Determine the (x, y) coordinate at the center of the cell enclosing the given text.  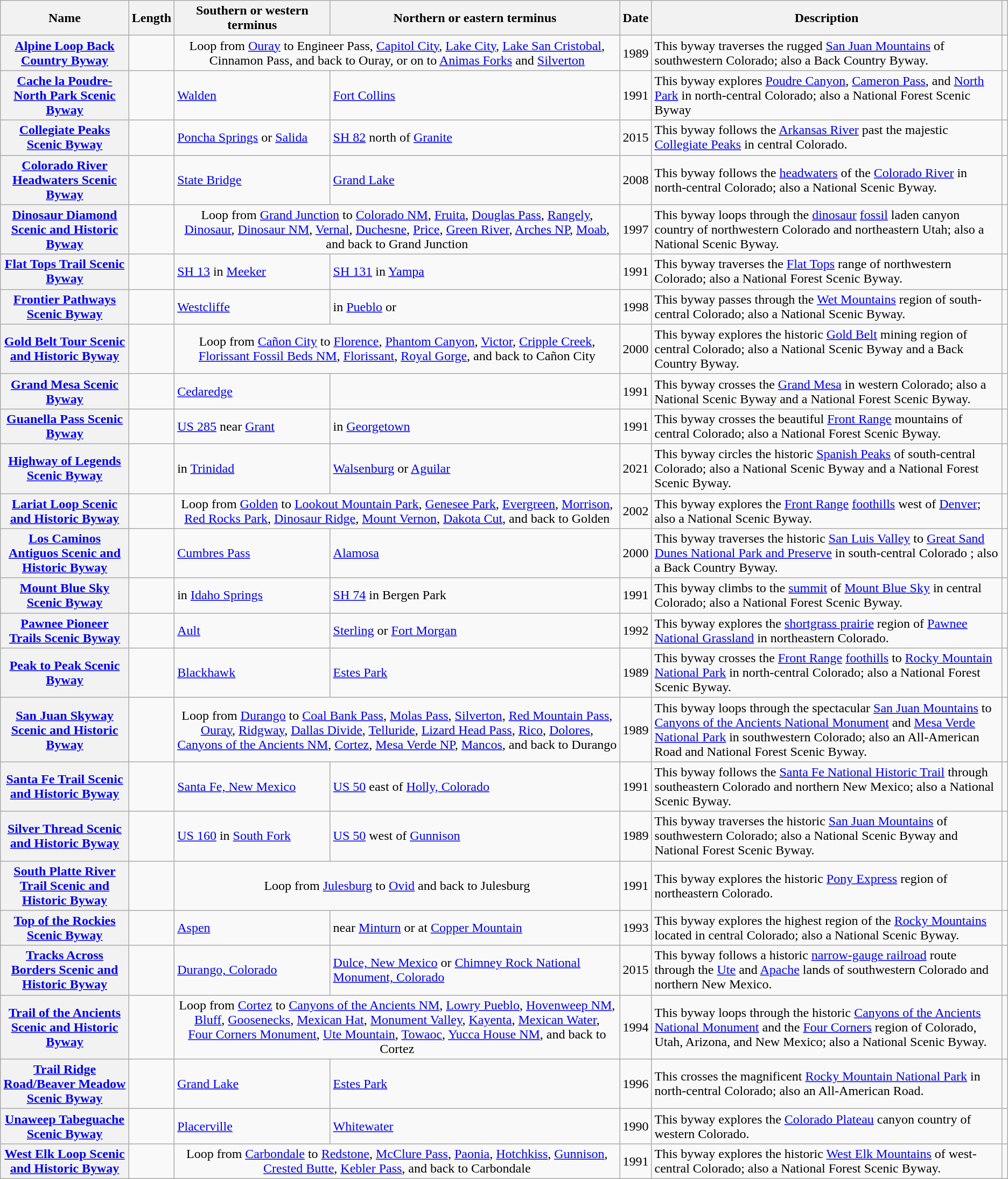
Loop from Julesburg to Ovid and back to Julesburg (397, 886)
Northern or eastern terminus (475, 18)
State Bridge (252, 180)
Walsenburg or Aguilar (475, 468)
Southern or western terminus (252, 18)
Santa Fe, New Mexico (252, 787)
US 285 near Grant (252, 426)
This byway passes through the Wet Mountains region of south-central Colorado; also a National Scenic Byway. (827, 307)
2021 (635, 468)
Date (635, 18)
Poncha Springs or Salida (252, 138)
1998 (635, 307)
Whitewater (475, 1126)
This byway circles the historic Spanish Peaks of south-central Colorado; also a National Scenic Byway and a National Forest Scenic Byway. (827, 468)
This byway traverses the historic San Juan Mountains of southwestern Colorado; also a National Scenic Byway and National Forest Scenic Byway. (827, 836)
SH 82 north of Granite (475, 138)
This byway climbs to the summit of Mount Blue Sky in central Colorado; also a National Forest Scenic Byway. (827, 595)
Frontier Pathways Scenic Byway (65, 307)
Length (151, 18)
This byway loops through the dinosaur fossil laden canyon country of northwestern Colorado and northeastern Utah; also a National Scenic Byway. (827, 229)
Trail of the Ancients Scenic and Historic Byway (65, 1027)
This byway explores the Colorado Plateau canyon country of western Colorado. (827, 1126)
Guanella Pass Scenic Byway (65, 426)
This byway traverses the Flat Tops range of northwestern Colorado; also a National Forest Scenic Byway. (827, 271)
Mount Blue Sky Scenic Byway (65, 595)
in Georgetown (475, 426)
This byway explores the historic West Elk Mountains of west-central Colorado; also a National Forest Scenic Byway. (827, 1161)
Colorado River Headwaters Scenic Byway (65, 180)
US 50 west of Gunnison (475, 836)
South Platte River Trail Scenic and Historic Byway (65, 886)
Durango, Colorado (252, 970)
1993 (635, 928)
Westcliffe (252, 307)
1997 (635, 229)
This byway follows the Arkansas River past the majestic Collegiate Peaks in central Colorado. (827, 138)
Unaweep Tabeguache Scenic Byway (65, 1126)
This byway follows a historic narrow-gauge railroad route through the Ute and Apache lands of southwestern Colorado and northern New Mexico. (827, 970)
Dulce, New Mexico or Chimney Rock National Monument, Colorado (475, 970)
Trail Ridge Road/Beaver Meadow Scenic Byway (65, 1084)
Highway of Legends Scenic Byway (65, 468)
West Elk Loop Scenic and Historic Byway (65, 1161)
This byway explores the shortgrass prairie region of Pawnee National Grassland in northeastern Colorado. (827, 631)
Name (65, 18)
This byway follows the headwaters of the Colorado River in north-central Colorado; also a National Scenic Byway. (827, 180)
Flat Tops Trail Scenic Byway (65, 271)
2002 (635, 510)
Alpine Loop Back Country Byway (65, 53)
Cumbres Pass (252, 553)
Ault (252, 631)
This byway crosses the Front Range foothills to Rocky Mountain National Park in north-central Colorado; also a National Forest Scenic Byway. (827, 673)
Cedaredge (252, 391)
Loop from Ouray to Engineer Pass, Capitol City, Lake City, Lake San Cristobal, Cinnamon Pass, and back to Ouray, or on to Animas Forks and Silverton (397, 53)
This byway explores the historic Gold Belt mining region of central Colorado; also a National Scenic Byway and a Back Country Byway. (827, 349)
Los Caminos Antiguos Scenic and Historic Byway (65, 553)
Santa Fe Trail Scenic and Historic Byway (65, 787)
San Juan Skyway Scenic and Historic Byway (65, 730)
SH 13 in Meeker (252, 271)
Fort Collins (475, 95)
2008 (635, 180)
Silver Thread Scenic and Historic Byway (65, 836)
1990 (635, 1126)
SH 74 in Bergen Park (475, 595)
Aspen (252, 928)
in Trinidad (252, 468)
Placerville (252, 1126)
Alamosa (475, 553)
This byway follows the Santa Fe National Historic Trail through southeastern Colorado and northern New Mexico; also a National Scenic Byway. (827, 787)
This crosses the magnificent Rocky Mountain National Park in north-central Colorado; also an All-American Road. (827, 1084)
Pawnee Pioneer Trails Scenic Byway (65, 631)
1994 (635, 1027)
This byway explores Poudre Canyon, Cameron Pass, and North Park in north-central Colorado; also a National Forest Scenic Byway (827, 95)
Loop from Cañon City to Florence, Phantom Canyon, Victor, Cripple Creek, Florissant Fossil Beds NM, Florissant, Royal Gorge, and back to Cañon City (397, 349)
US 50 east of Holly, Colorado (475, 787)
Sterling or Fort Morgan (475, 631)
in Pueblo or (475, 307)
Cache la Poudre-North Park Scenic Byway (65, 95)
Peak to Peak Scenic Byway (65, 673)
Dinosaur Diamond Scenic and Historic Byway (65, 229)
Gold Belt Tour Scenic and Historic Byway (65, 349)
This byway traverses the rugged San Juan Mountains of southwestern Colorado; also a Back Country Byway. (827, 53)
Tracks Across Borders Scenic and Historic Byway (65, 970)
Loop from Carbondale to Redstone, McClure Pass, Paonia, Hotchkiss, Gunnison, Crested Butte, Kebler Pass, and back to Carbondale (397, 1161)
Walden (252, 95)
US 160 in South Fork (252, 836)
1996 (635, 1084)
This byway explores the Front Range foothills west of Denver; also a National Scenic Byway. (827, 510)
This byway crosses the Grand Mesa in western Colorado; also a National Scenic Byway and a National Forest Scenic Byway. (827, 391)
near Minturn or at Copper Mountain (475, 928)
Lariat Loop Scenic and Historic Byway (65, 510)
Grand Mesa Scenic Byway (65, 391)
Top of the Rockies Scenic Byway (65, 928)
This byway crosses the beautiful Front Range mountains of central Colorado; also a National Forest Scenic Byway. (827, 426)
SH 131 in Yampa (475, 271)
Blackhawk (252, 673)
This byway explores the highest region of the Rocky Mountains located in central Colorado; also a National Scenic Byway. (827, 928)
Description (827, 18)
in Idaho Springs (252, 595)
1992 (635, 631)
This byway explores the historic Pony Express region of northeastern Colorado. (827, 886)
Collegiate Peaks Scenic Byway (65, 138)
